Locate the cell with the specified text and output its [x, y] center coordinate. 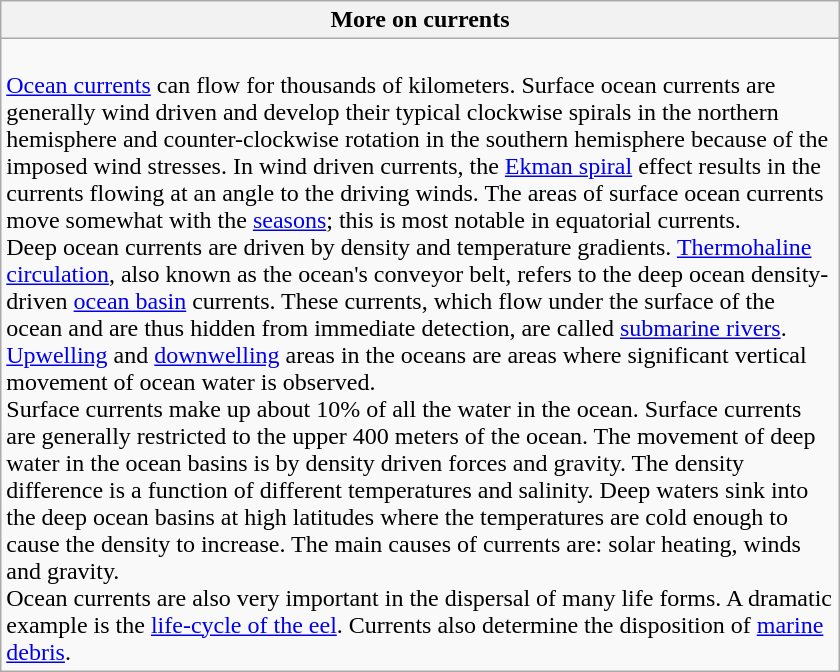
More on currents [420, 20]
